Determine the (x, y) coordinate at the center of the cell enclosing the given text.  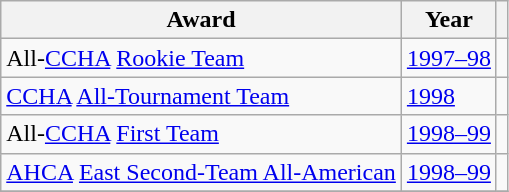
1998 (448, 96)
All-CCHA Rookie Team (202, 58)
All-CCHA First Team (202, 134)
1997–98 (448, 58)
AHCA East Second-Team All-American (202, 172)
CCHA All-Tournament Team (202, 96)
Award (202, 20)
Year (448, 20)
